Locate the cell with the specified text and output its [X, Y] center coordinate. 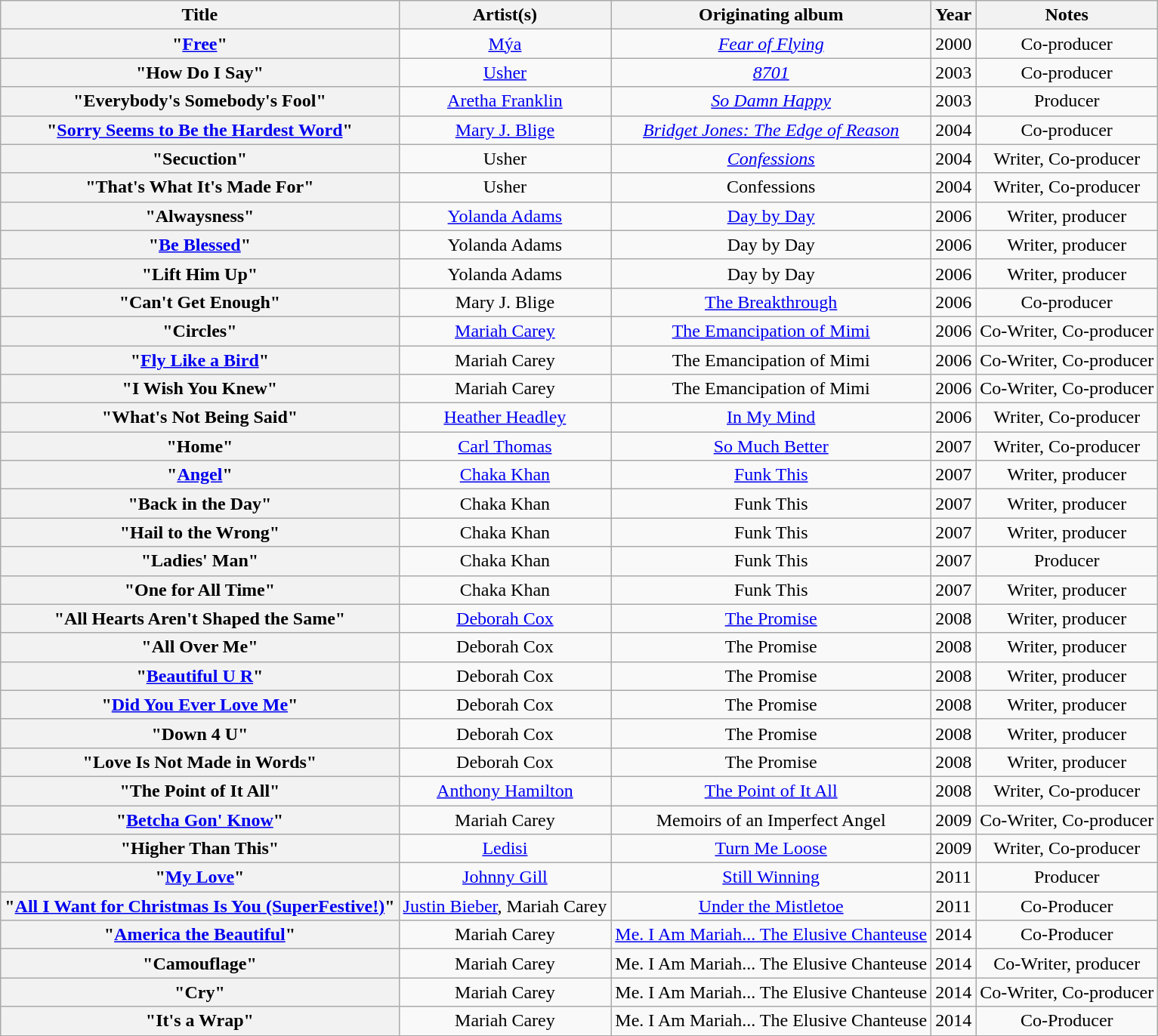
"Secuction" [199, 159]
"All I Want for Christmas Is You (SuperFestive!)" [199, 906]
Year [953, 15]
"Circles" [199, 331]
"I Wish You Knew" [199, 389]
"That's What It's Made For" [199, 187]
Turn Me Loose [771, 849]
"It's a Wrap" [199, 1021]
"Love Is Not Made in Words" [199, 762]
Ledisi [505, 849]
The Point of It All [771, 791]
Memoirs of an Imperfect Angel [771, 819]
"The Point of It All" [199, 791]
Fear of Flying [771, 44]
"Angel" [199, 475]
So Damn Happy [771, 101]
Still Winning [771, 877]
2000 [953, 44]
Bridget Jones: The Edge of Reason [771, 130]
Heather Headley [505, 418]
"Everybody's Somebody's Fool" [199, 101]
"Lift Him Up" [199, 273]
Notes [1067, 15]
"All Hearts Aren't Shaped the Same" [199, 618]
"America the Beautiful" [199, 935]
"Home" [199, 446]
"Fly Like a Bird" [199, 360]
Anthony Hamilton [505, 791]
"Alwaysness" [199, 216]
"Down 4 U" [199, 733]
"My Love" [199, 877]
Co-Writer, producer [1067, 964]
"Can't Get Enough" [199, 302]
"Camouflage" [199, 964]
8701 [771, 72]
Under the Mistletoe [771, 906]
"Hail to the Wrong" [199, 532]
"How Do I Say" [199, 72]
Justin Bieber, Mariah Carey [505, 906]
"Sorry Seems to Be the Hardest Word" [199, 130]
"Betcha Gon' Know" [199, 819]
Mýa [505, 44]
The Breakthrough [771, 302]
"Did You Ever Love Me" [199, 705]
"Beautiful U R" [199, 676]
"Free" [199, 44]
Aretha Franklin [505, 101]
"Be Blessed" [199, 245]
"Back in the Day" [199, 504]
Artist(s) [505, 15]
"All Over Me" [199, 647]
"One for All Time" [199, 590]
In My Mind [771, 418]
Johnny Gill [505, 877]
Carl Thomas [505, 446]
"Ladies' Man" [199, 561]
"What's Not Being Said" [199, 418]
So Much Better [771, 446]
"Higher Than This" [199, 849]
Originating album [771, 15]
"Cry" [199, 992]
Title [199, 15]
